Find where the given text appears and provide that cell's center as (x, y) coordinate. 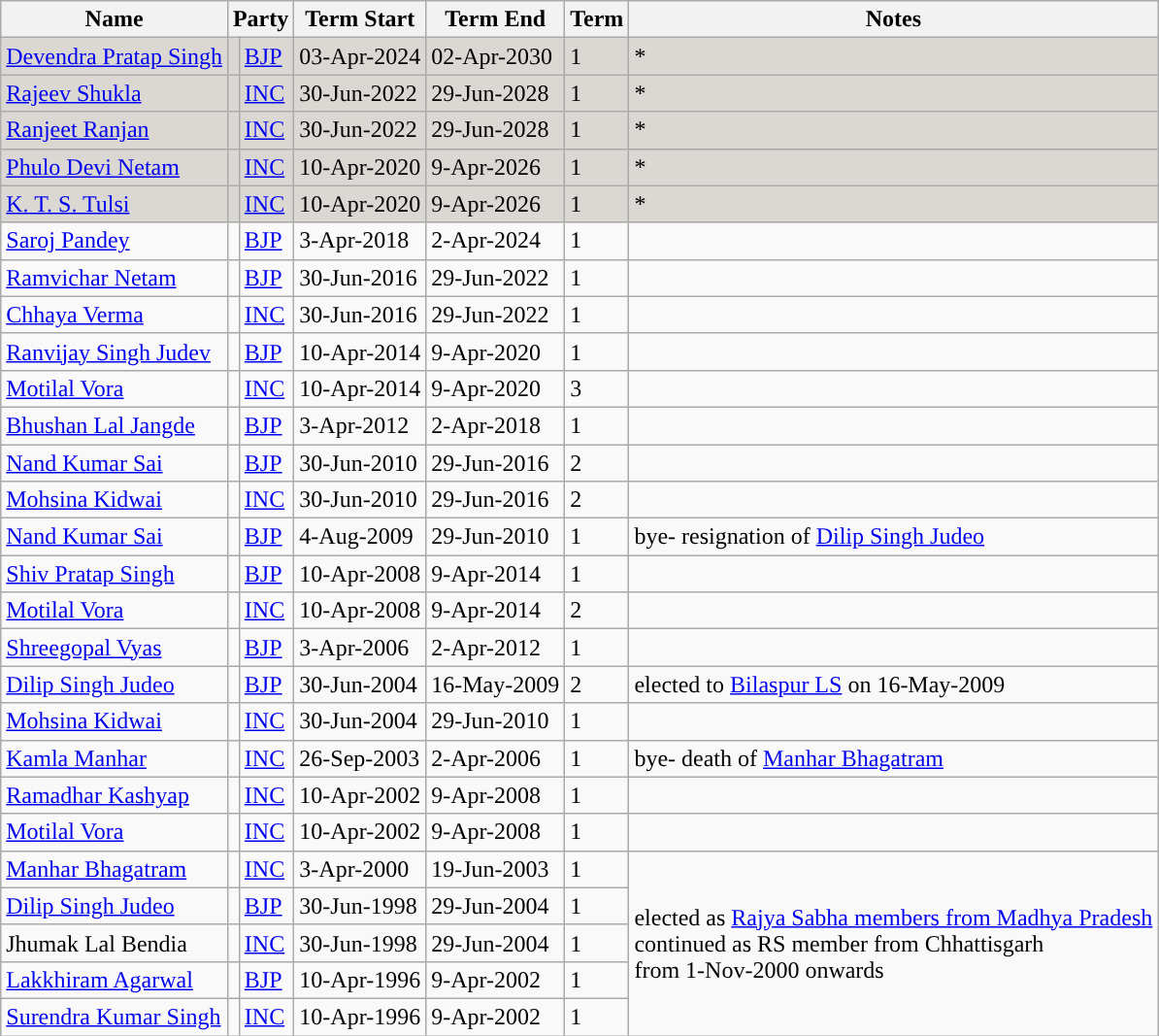
bye- death of Manhar Bhagatram (893, 758)
Bhushan Lal Jangde (115, 425)
3-Apr-2000 (360, 869)
Ranvijay Singh Judev (115, 351)
3-Apr-2012 (360, 425)
02-Apr-2030 (495, 56)
elected to Bilaspur LS on 16-May-2009 (893, 685)
Surendra Kumar Singh (115, 1017)
Lakkhiram Agarwal (115, 980)
Chhaya Verma (115, 315)
Party (260, 19)
elected as Rajya Sabha members from Madhya Pradeshcontinued as RS member from Chhattisgarhfrom 1-Nov-2000 onwards (893, 943)
Ramvichar Netam (115, 278)
K. T. S. Tulsi (115, 204)
16-May-2009 (495, 685)
3-Apr-2018 (360, 241)
Saroj Pandey (115, 241)
3-Apr-2006 (360, 648)
Manhar Bhagatram (115, 869)
Devendra Pratap Singh (115, 56)
Rajeev Shukla (115, 93)
Term Start (360, 19)
Notes (893, 19)
Name (115, 19)
2-Apr-2012 (495, 648)
Phulo Devi Netam (115, 167)
Ranjeet Ranjan (115, 130)
Shreegopal Vyas (115, 648)
2-Apr-2018 (495, 425)
Jhumak Lal Bendia (115, 943)
Term End (495, 19)
2-Apr-2006 (495, 758)
2-Apr-2024 (495, 241)
4-Aug-2009 (360, 537)
3 (597, 388)
03-Apr-2024 (360, 56)
Shiv Pratap Singh (115, 574)
bye- resignation of Dilip Singh Judeo (893, 537)
Term (597, 19)
26-Sep-2003 (360, 758)
Kamla Manhar (115, 758)
19-Jun-2003 (495, 869)
Ramadhar Kashyap (115, 795)
